Detect which cell encompasses the target text, then output its (X, Y) center coordinate. 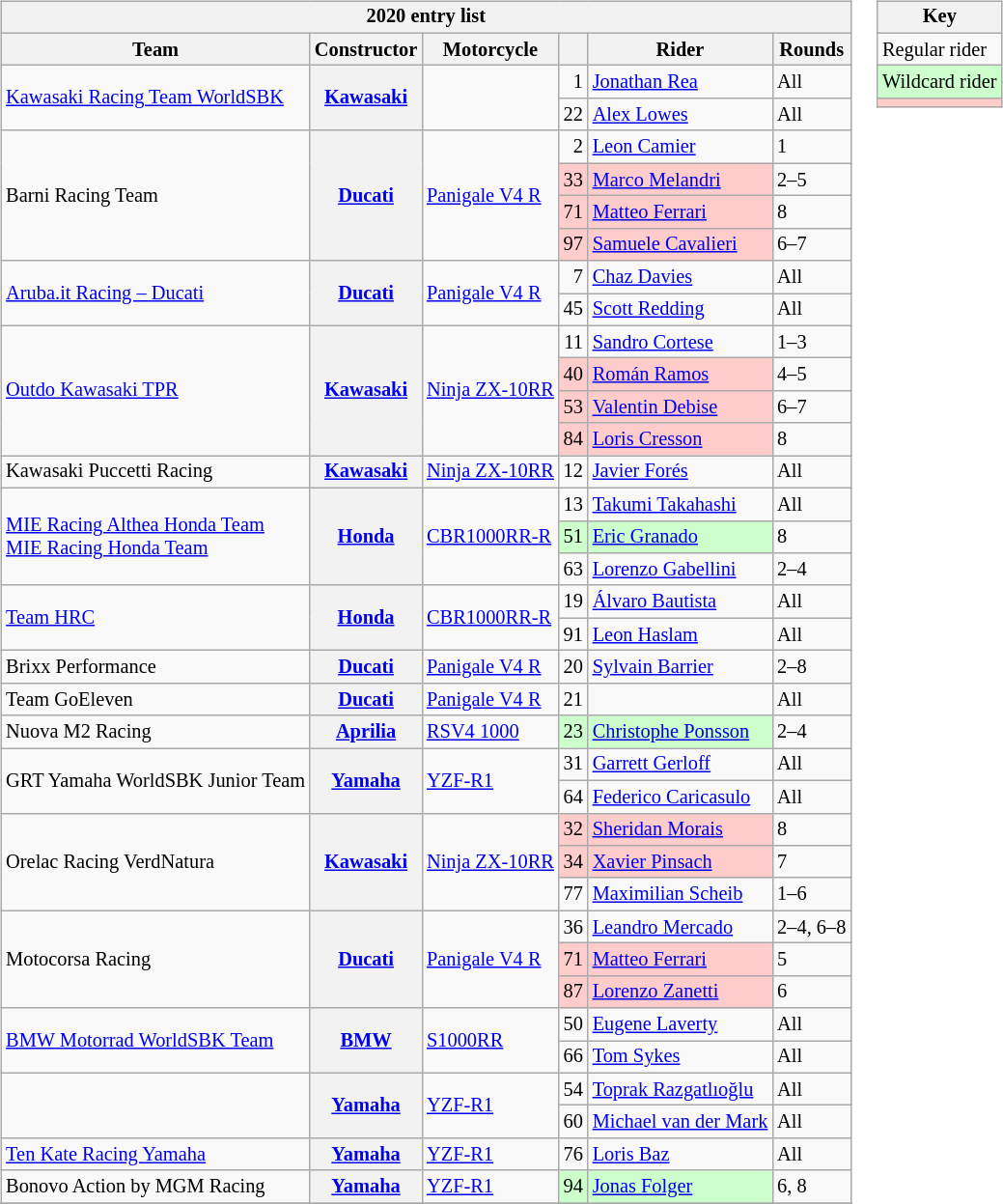
Eugene Laverty (680, 1024)
Aruba.it Racing – Ducati (155, 294)
Alex Lowes (680, 115)
2–4, 6–8 (811, 927)
Eric Granado (680, 537)
BMW (366, 1041)
50 (573, 1024)
Bonovo Action by MGM Racing (155, 1187)
Leandro Mercado (680, 927)
Jonas Folger (680, 1187)
Scott Redding (680, 310)
Loris Cresson (680, 439)
Marco Melandri (680, 180)
87 (573, 992)
84 (573, 439)
Michael van der Mark (680, 1122)
Christophe Ponsson (680, 732)
12 (573, 472)
GRT Yamaha WorldSBK Junior Team (155, 780)
Orelac Racing VerdNatura (155, 861)
2–5 (811, 180)
Wildcard rider (939, 82)
1–6 (811, 894)
Regular rider (939, 49)
2–8 (811, 667)
45 (573, 310)
Garrett Gerloff (680, 765)
Motocorsa Racing (155, 960)
Toprak Razgatlıoğlu (680, 1089)
1–3 (811, 342)
2020 entry list (426, 17)
Jonathan Rea (680, 82)
6 (811, 992)
33 (573, 180)
Kawasaki Puccetti Racing (155, 472)
Tom Sykes (680, 1057)
Barni Racing Team (155, 195)
22 (573, 115)
91 (573, 634)
Constructor (366, 49)
Javier Forés (680, 472)
BMW Motorrad WorldSBK Team (155, 1041)
32 (573, 829)
6, 8 (811, 1187)
60 (573, 1122)
Valentin Debise (680, 407)
76 (573, 1155)
Leon Haslam (680, 634)
Román Ramos (680, 375)
Motorcycle (490, 49)
Lorenzo Zanetti (680, 992)
S1000RR (490, 1041)
Team HRC (155, 618)
Ten Kate Racing Yamaha (155, 1155)
97 (573, 244)
64 (573, 797)
Sandro Cortese (680, 342)
Leon Camier (680, 147)
RSV4 1000 (490, 732)
53 (573, 407)
77 (573, 894)
Brixx Performance (155, 667)
Nuova M2 Racing (155, 732)
Kawasaki Racing Team WorldSBK (155, 98)
23 (573, 732)
Lorenzo Gabellini (680, 570)
51 (573, 537)
21 (573, 699)
34 (573, 862)
40 (573, 375)
54 (573, 1089)
Sylvain Barrier (680, 667)
2 (573, 147)
Team (155, 49)
Team GoEleven (155, 699)
20 (573, 667)
Outdo Kawasaki TPR (155, 390)
36 (573, 927)
5 (811, 960)
19 (573, 602)
Rounds (811, 49)
Federico Caricasulo (680, 797)
Takumi Takahashi (680, 504)
Chaz Davies (680, 277)
94 (573, 1187)
Rider (680, 49)
66 (573, 1057)
Key (939, 17)
Sheridan Morais (680, 829)
31 (573, 765)
Loris Baz (680, 1155)
Samuele Cavalieri (680, 244)
Aprilia (366, 732)
Álvaro Bautista (680, 602)
Xavier Pinsach (680, 862)
Maximilian Scheib (680, 894)
MIE Racing Althea Honda TeamMIE Racing Honda Team (155, 537)
4–5 (811, 375)
13 (573, 504)
63 (573, 570)
11 (573, 342)
